Determine the (X, Y) coordinate at the center of the cell enclosing the given text.  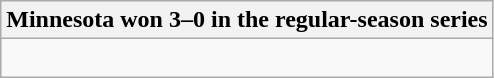
Minnesota won 3–0 in the regular-season series (247, 20)
